Find where the given text appears and provide that cell's center as (x, y) coordinate. 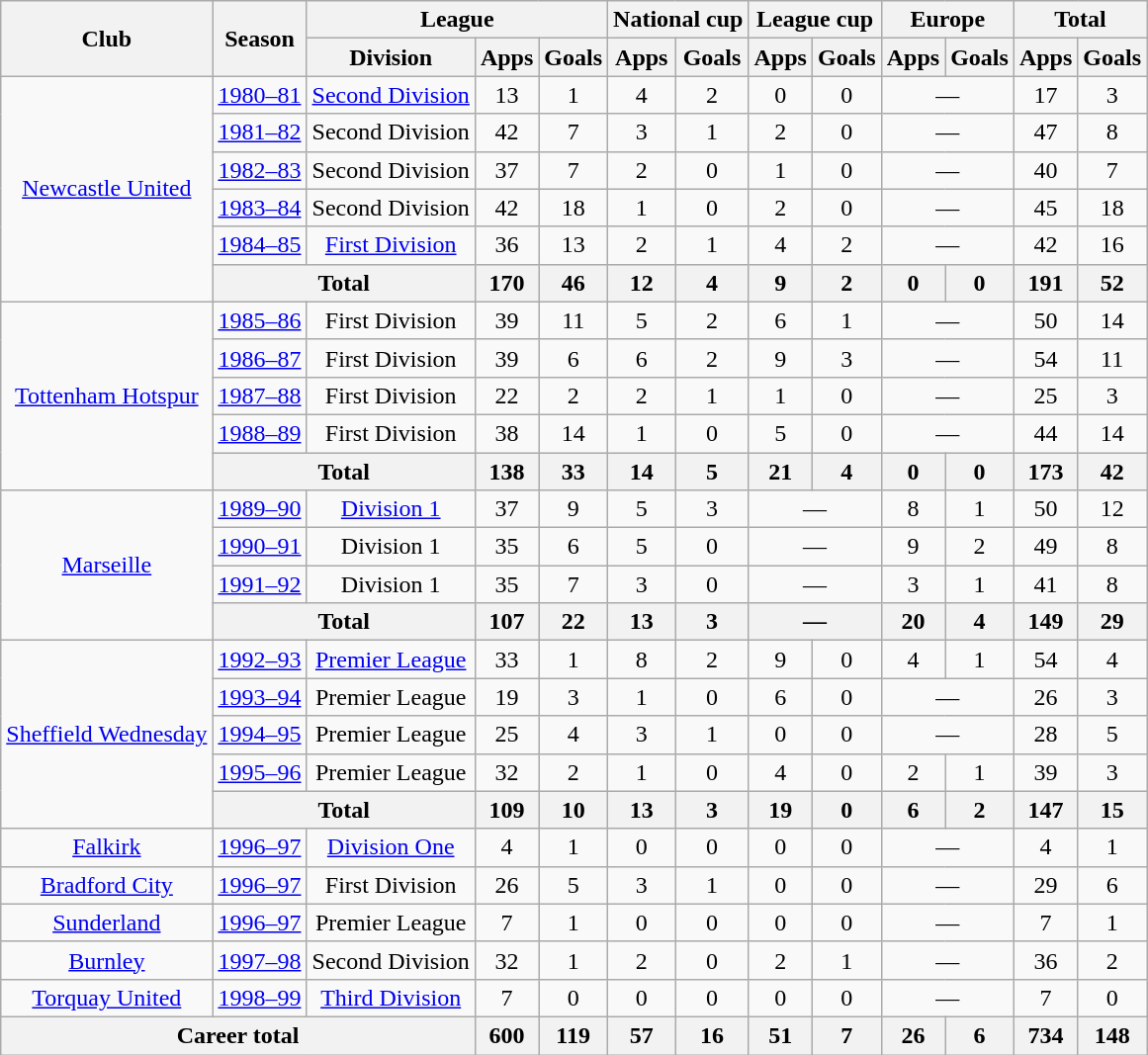
1983–84 (259, 208)
40 (1045, 170)
1990–91 (259, 547)
191 (1045, 283)
47 (1045, 132)
Tottenham Hotspur (107, 396)
1980–81 (259, 95)
Marseille (107, 566)
1992–93 (259, 659)
1998–99 (259, 998)
1989–90 (259, 509)
149 (1045, 622)
Falkirk (107, 847)
Bradford City (107, 885)
Division (391, 57)
1986–87 (259, 358)
51 (780, 1035)
147 (1045, 810)
Sheffield Wednesday (107, 735)
League cup (815, 20)
Division One (391, 847)
1988–89 (259, 433)
10 (574, 810)
109 (506, 810)
Career total (238, 1035)
170 (506, 283)
107 (506, 622)
1993–94 (259, 697)
Newcastle United (107, 189)
734 (1045, 1035)
41 (1045, 584)
52 (1112, 283)
1995–96 (259, 772)
600 (506, 1035)
Third Division (391, 998)
15 (1112, 810)
46 (574, 283)
138 (506, 472)
28 (1045, 735)
1994–95 (259, 735)
17 (1045, 95)
148 (1112, 1035)
League (457, 20)
173 (1045, 472)
44 (1045, 433)
Burnley (107, 960)
Season (259, 39)
1997–98 (259, 960)
1991–92 (259, 584)
57 (642, 1035)
Club (107, 39)
National cup (678, 20)
21 (780, 472)
119 (574, 1035)
1987–88 (259, 396)
1981–82 (259, 132)
20 (913, 622)
1985–86 (259, 320)
1982–83 (259, 170)
Torquay United (107, 998)
45 (1045, 208)
38 (506, 433)
Sunderland (107, 923)
49 (1045, 547)
Europe (947, 20)
1984–85 (259, 245)
